Return the [x, y] coordinate for the center point of the cell that contains the specified text.  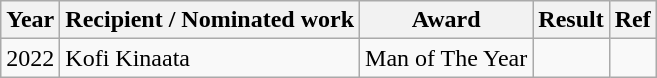
Result [571, 20]
2022 [30, 58]
Man of The Year [446, 58]
Year [30, 20]
Recipient / Nominated work [210, 20]
Ref [632, 20]
Award [446, 20]
Kofi Kinaata [210, 58]
